Return the (X, Y) coordinate for the center point of the cell that contains the specified text.  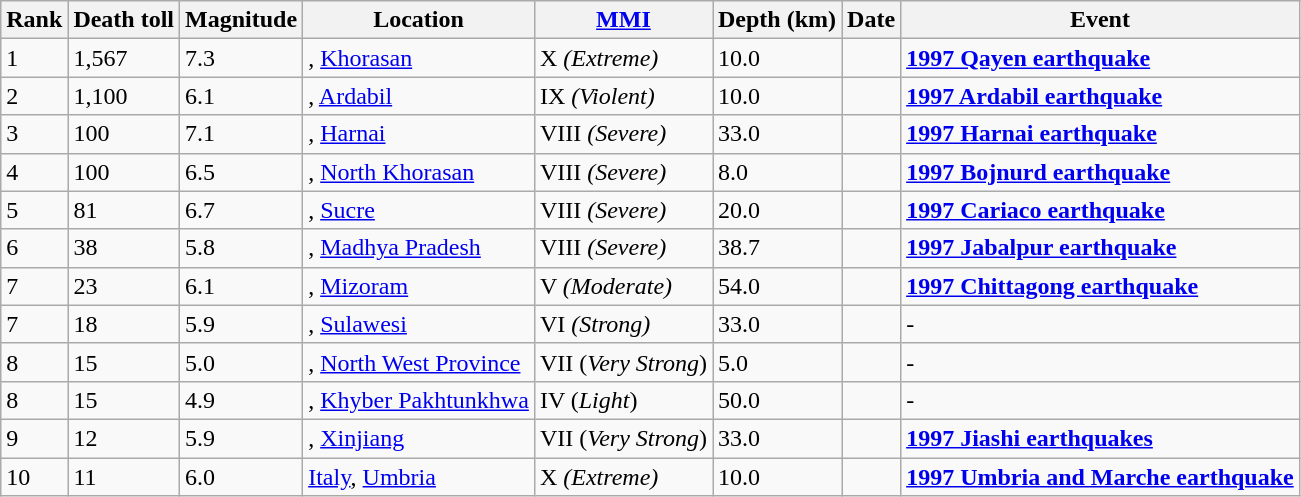
1997 Cariaco earthquake (1100, 210)
1997 Bojnurd earthquake (1100, 172)
10 (34, 477)
6.7 (242, 210)
1997 Jiashi earthquakes (1100, 438)
Location (419, 20)
, Harnai (419, 134)
11 (124, 477)
9 (34, 438)
Magnitude (242, 20)
MMI (623, 20)
Date (872, 20)
, Sucre (419, 210)
1 (34, 58)
IX (Violent) (623, 96)
4.9 (242, 400)
7.1 (242, 134)
23 (124, 286)
8.0 (776, 172)
5 (34, 210)
1997 Umbria and Marche earthquake (1100, 477)
, North Khorasan (419, 172)
5.8 (242, 248)
1997 Jabalpur earthquake (1100, 248)
20.0 (776, 210)
, Khyber Pakhtunkhwa (419, 400)
1997 Ardabil earthquake (1100, 96)
2 (34, 96)
18 (124, 324)
, Sulawesi (419, 324)
1997 Harnai earthquake (1100, 134)
38 (124, 248)
50.0 (776, 400)
IV (Light) (623, 400)
1,100 (124, 96)
3 (34, 134)
, Xinjiang (419, 438)
V (Moderate) (623, 286)
6 (34, 248)
Death toll (124, 20)
54.0 (776, 286)
81 (124, 210)
Event (1100, 20)
6.0 (242, 477)
Italy, Umbria (419, 477)
Rank (34, 20)
, Ardabil (419, 96)
, Mizoram (419, 286)
7.3 (242, 58)
, North West Province (419, 362)
1,567 (124, 58)
6.5 (242, 172)
VI (Strong) (623, 324)
12 (124, 438)
1997 Qayen earthquake (1100, 58)
, Madhya Pradesh (419, 248)
1997 Chittagong earthquake (1100, 286)
38.7 (776, 248)
, Khorasan (419, 58)
4 (34, 172)
Depth (km) (776, 20)
